Provide the [x, y] coordinate of the cell's center where the given text is located.  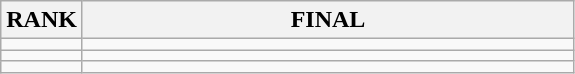
FINAL [328, 20]
RANK [42, 20]
